Locate the cell with the specified text and output its [X, Y] center coordinate. 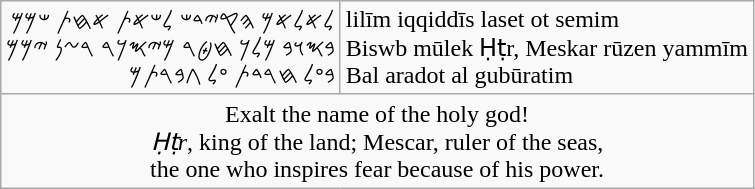
Exalt the name of the holy god!Ḥṭr, king of the land; Mescar, ruler of the seas,the one who inspires fear because of his power. [378, 141]
lilīm iqqiddīs laset ot semimBiswb mūlek Ḥṭr, Meskar rūzen yammīmBal aradot al gubūratim [546, 48]
𐤋‏𐤀‏𐤋‏𐤀‏𐤌‏ 𐤄‏𐤒‏𐤉‏𐤃‏𐤔‏ 𐤋‏𐤔‏𐤀‏𐤕‏ 𐤀‏𐤇‏𐤕‏ 𐤔‏𐤌‏𐤌‏𐤁‏𐤎‏𐤅‏𐤁‏ 𐤌‏𐤋‏𐤊‏ 𐤇‏𐤈‏𐤓‏ 𐤌‏𐤉‏𐤎‏𐤊‏𐤓‏ 𐤓‏𐤆‏𐤍‏ 𐤉‏𐤌‏𐤌‏𐤁‏𐤏‏𐤋‏ 𐤇‏𐤓‏𐤃‏𐤕‏ 𐤏‏𐤋‏ 𐤂‏𐤁‏𐤓‏𐤕‏𐤌‏ [171, 48]
